Determine the [X, Y] coordinate at the center of the cell enclosing the given text.  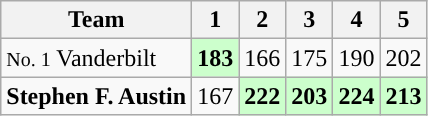
1 [216, 20]
No. 1 Vanderbilt [96, 58]
167 [216, 96]
Stephen F. Austin [96, 96]
175 [310, 58]
4 [356, 20]
202 [404, 58]
224 [356, 96]
183 [216, 58]
3 [310, 20]
213 [404, 96]
5 [404, 20]
2 [262, 20]
Team [96, 20]
203 [310, 96]
190 [356, 58]
222 [262, 96]
166 [262, 58]
